For the text-containing cell, return its midpoint in (X, Y) coordinate format. 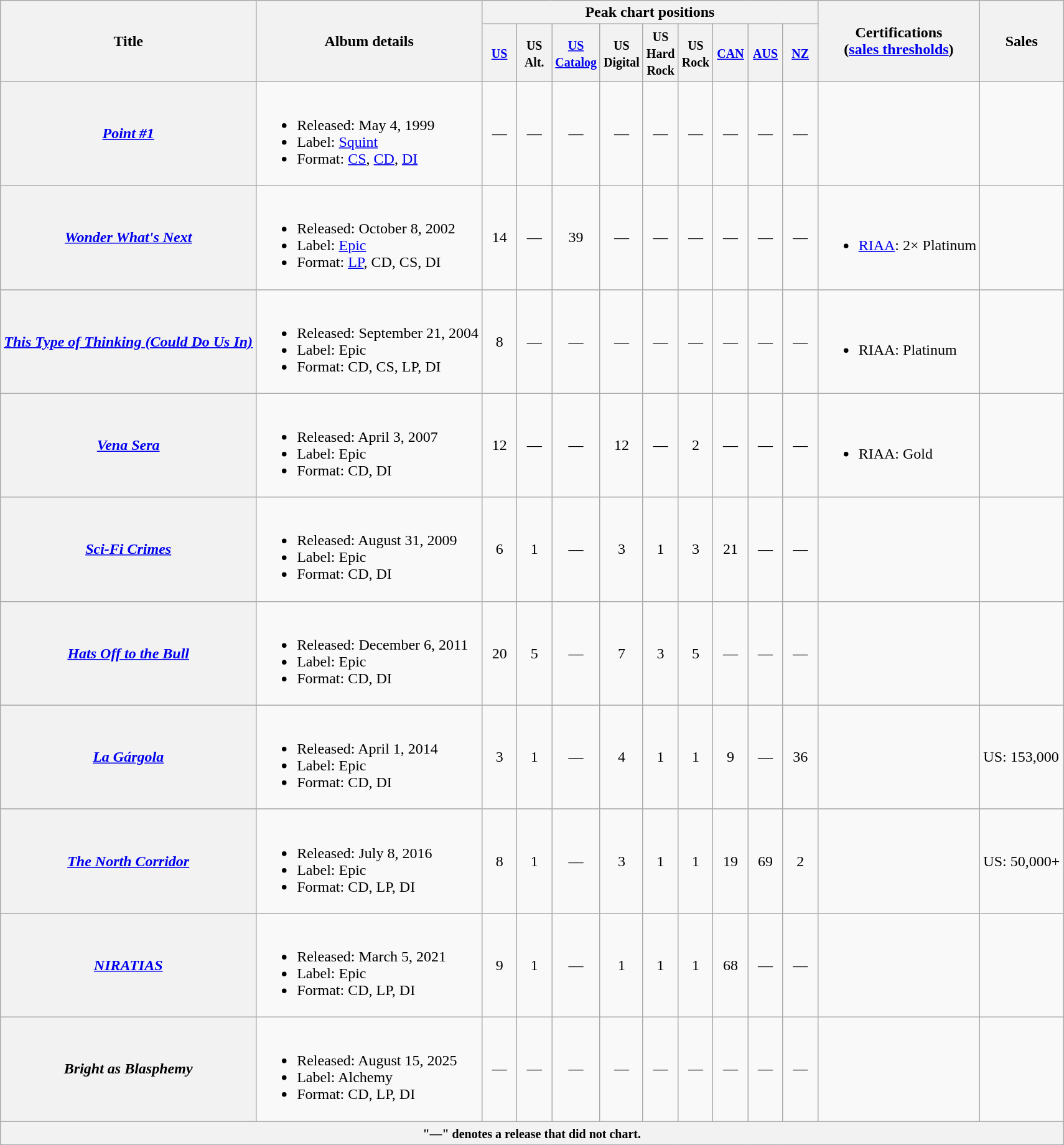
21 (730, 549)
39 (576, 238)
NIRATIAS (128, 965)
Wonder What's Next (128, 238)
US Catalog (576, 53)
20 (500, 653)
Released: October 8, 2002Label: EpicFormat: LP, CD, CS, DI (370, 238)
Point #1 (128, 133)
US Digital (621, 53)
Released: April 1, 2014Label: EpicFormat: CD, DI (370, 757)
"—" denotes a release that did not chart. (532, 1133)
RIAA: Platinum (898, 341)
Bright as Blasphemy (128, 1069)
US Hard Rock (661, 53)
Released: April 3, 2007Label: EpicFormat: CD, DI (370, 446)
4 (621, 757)
Sales (1022, 41)
US Rock (696, 53)
US: 153,000 (1022, 757)
Released: December 6, 2011Label: EpicFormat: CD, DI (370, 653)
19 (730, 861)
NZ (800, 53)
Vena Sera (128, 446)
14 (500, 238)
Title (128, 41)
RIAA: 2× Platinum (898, 238)
Certifications(sales thresholds) (898, 41)
Released: August 31, 2009Label: EpicFormat: CD, DI (370, 549)
US (500, 53)
7 (621, 653)
US Alt. (534, 53)
Released: September 21, 2004Label: EpicFormat: CD, CS, LP, DI (370, 341)
Released: May 4, 1999Label: SquintFormat: CS, CD, DI (370, 133)
CAN (730, 53)
Released: July 8, 2016Label: EpicFormat: CD, LP, DI (370, 861)
Album details (370, 41)
36 (800, 757)
Hats Off to the Bull (128, 653)
This Type of Thinking (Could Do Us In) (128, 341)
Released: August 15, 2025Label: AlchemyFormat: CD, LP, DI (370, 1069)
La Gárgola (128, 757)
RIAA: Gold (898, 446)
AUS (765, 53)
68 (730, 965)
69 (765, 861)
Peak chart positions (650, 12)
Released: March 5, 2021Label: EpicFormat: CD, LP, DI (370, 965)
US: 50,000+ (1022, 861)
6 (500, 549)
Sci-Fi Crimes (128, 549)
The North Corridor (128, 861)
